Identify which cell holds the provided text, then report its [X, Y] central coordinate. 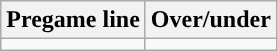
Pregame line [74, 20]
Over/under [210, 20]
